Find where the given text appears and provide that cell's center as (x, y) coordinate. 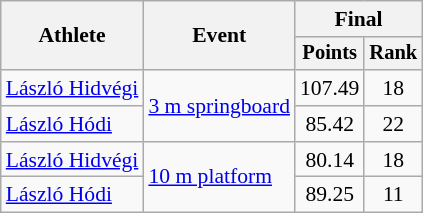
Event (219, 36)
80.14 (330, 160)
107.49 (330, 88)
Athlete (72, 36)
Points (330, 54)
10 m platform (219, 178)
3 m springboard (219, 106)
Final (358, 19)
22 (393, 124)
89.25 (330, 195)
Rank (393, 54)
11 (393, 195)
85.42 (330, 124)
